Extract the (X, Y) coordinate from the center of the cell holding the provided text.  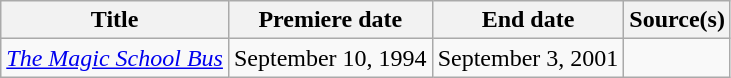
Source(s) (678, 20)
September 3, 2001 (528, 58)
End date (528, 20)
Premiere date (330, 20)
The Magic School Bus (115, 58)
Title (115, 20)
September 10, 1994 (330, 58)
